Capture the cell that displays the provided text and extract its (X, Y) central coordinate. 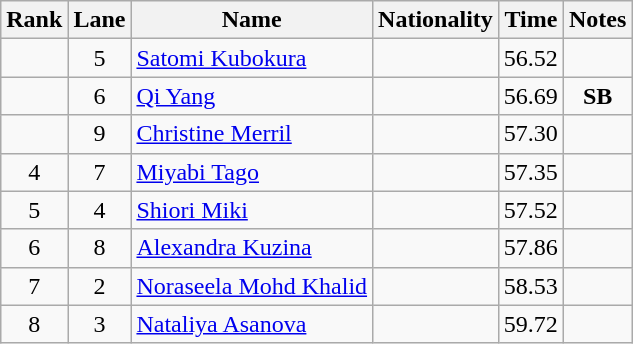
Name (252, 20)
2 (100, 286)
Miyabi Tago (252, 172)
Time (530, 20)
Notes (597, 20)
Lane (100, 20)
57.35 (530, 172)
56.69 (530, 96)
9 (100, 134)
Alexandra Kuzina (252, 248)
57.30 (530, 134)
58.53 (530, 286)
Nataliya Asanova (252, 324)
56.52 (530, 58)
Rank (34, 20)
57.86 (530, 248)
Qi Yang (252, 96)
Nationality (436, 20)
Noraseela Mohd Khalid (252, 286)
SB (597, 96)
3 (100, 324)
Christine Merril (252, 134)
59.72 (530, 324)
57.52 (530, 210)
Satomi Kubokura (252, 58)
Shiori Miki (252, 210)
